Return [x, y] of the center of cell containing provided text 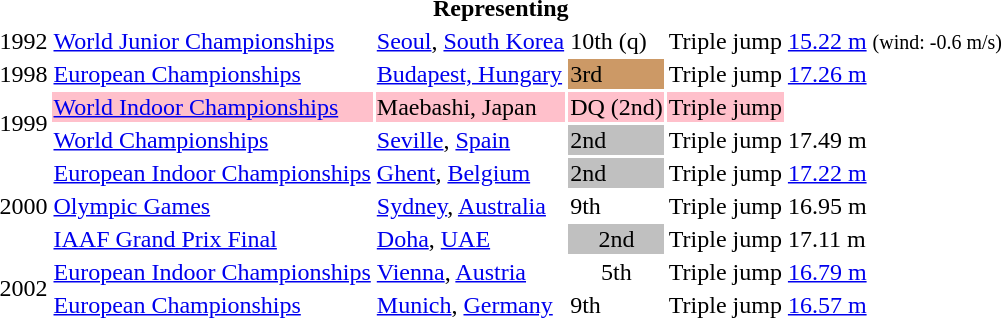
Doha, UAE [470, 239]
European Championships [212, 74]
Maebashi, Japan [470, 107]
Budapest, Hungary [470, 74]
5th [617, 272]
10th (q) [617, 41]
DQ (2nd) [617, 107]
World Junior Championships [212, 41]
Seoul, South Korea [470, 41]
Sydney, Australia [470, 206]
Olympic Games [212, 206]
Seville, Spain [470, 140]
9th [617, 206]
World Indoor Championships [212, 107]
World Championships [212, 140]
Ghent, Belgium [470, 173]
IAAF Grand Prix Final [212, 239]
3rd [617, 74]
Vienna, Austria [470, 272]
